Determine the [x, y] coordinate at the center of the cell enclosing the given text.  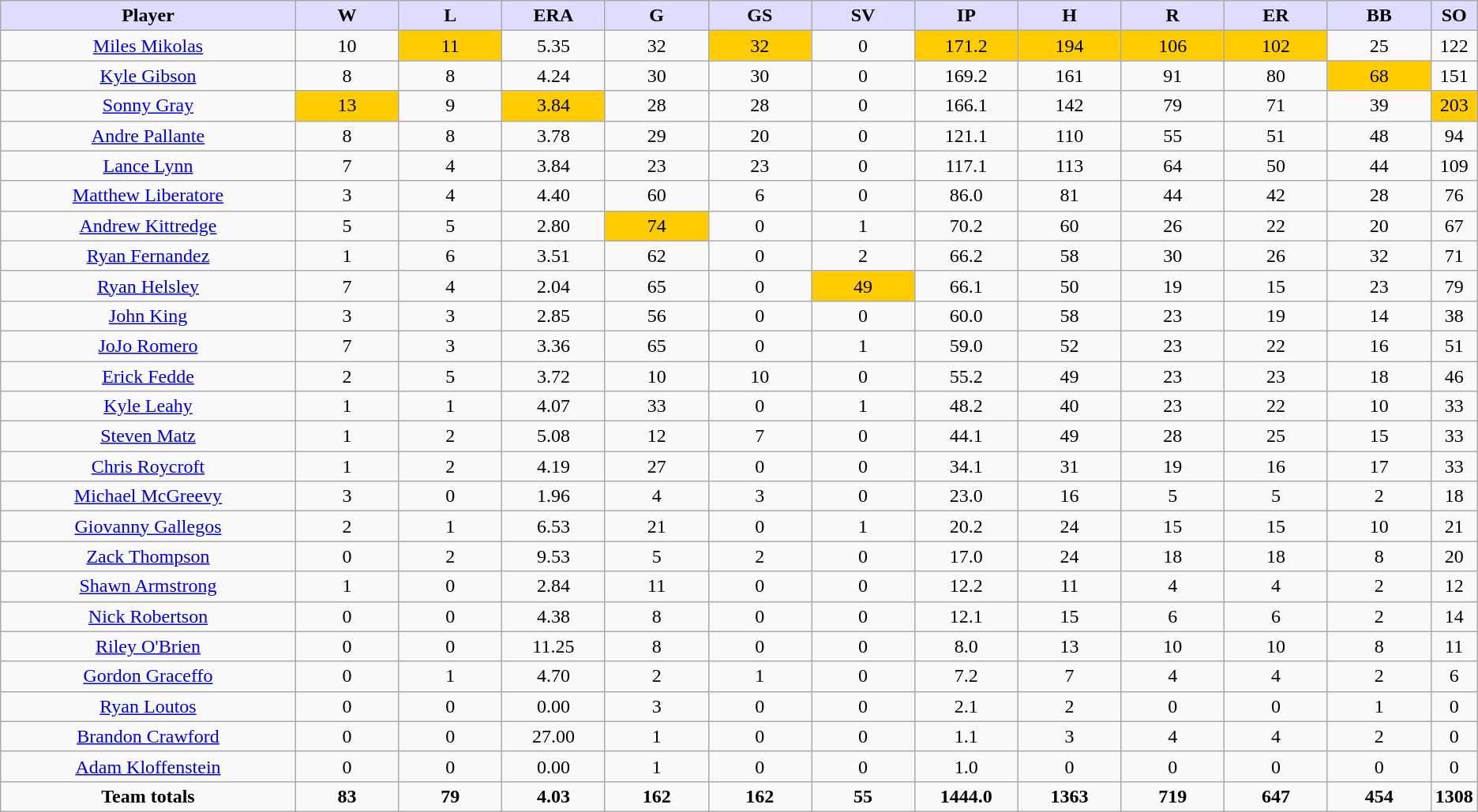
113 [1069, 166]
102 [1276, 46]
2.80 [554, 226]
117.1 [966, 166]
Erick Fedde [148, 376]
7.2 [966, 676]
64 [1173, 166]
151 [1454, 76]
3.72 [554, 376]
48.2 [966, 406]
44.1 [966, 436]
L [450, 16]
Gordon Graceffo [148, 676]
3.78 [554, 136]
27 [657, 466]
194 [1069, 46]
109 [1454, 166]
4.03 [554, 796]
Sonny Gray [148, 106]
Ryan Loutos [148, 706]
6.53 [554, 526]
94 [1454, 136]
80 [1276, 76]
34.1 [966, 466]
106 [1173, 46]
GS [760, 16]
31 [1069, 466]
Team totals [148, 796]
66.1 [966, 286]
H [1069, 16]
IP [966, 16]
203 [1454, 106]
4.19 [554, 466]
1.0 [966, 766]
719 [1173, 796]
121.1 [966, 136]
166.1 [966, 106]
27.00 [554, 736]
8.0 [966, 646]
91 [1173, 76]
11.25 [554, 646]
Lance Lynn [148, 166]
62 [657, 256]
12.2 [966, 586]
Andrew Kittredge [148, 226]
3.51 [554, 256]
1363 [1069, 796]
1444.0 [966, 796]
5.08 [554, 436]
20.2 [966, 526]
66.2 [966, 256]
70.2 [966, 226]
2.1 [966, 706]
ERA [554, 16]
4.07 [554, 406]
1.1 [966, 736]
5.35 [554, 46]
Kyle Leahy [148, 406]
John King [148, 316]
55.2 [966, 376]
Kyle Gibson [148, 76]
171.2 [966, 46]
56 [657, 316]
17.0 [966, 556]
G [657, 16]
76 [1454, 196]
4.24 [554, 76]
Player [148, 16]
4.40 [554, 196]
17 [1379, 466]
Michael McGreevy [148, 496]
74 [657, 226]
647 [1276, 796]
Zack Thompson [148, 556]
142 [1069, 106]
1308 [1454, 796]
Andre Pallante [148, 136]
Chris Roycroft [148, 466]
39 [1379, 106]
2.84 [554, 586]
23.0 [966, 496]
110 [1069, 136]
42 [1276, 196]
83 [347, 796]
67 [1454, 226]
Riley O'Brien [148, 646]
BB [1379, 16]
2.04 [554, 286]
38 [1454, 316]
Adam Kloffenstein [148, 766]
W [347, 16]
SO [1454, 16]
Shawn Armstrong [148, 586]
86.0 [966, 196]
81 [1069, 196]
Nick Robertson [148, 616]
ER [1276, 16]
122 [1454, 46]
40 [1069, 406]
9.53 [554, 556]
3.36 [554, 346]
Ryan Fernandez [148, 256]
46 [1454, 376]
Ryan Helsley [148, 286]
4.38 [554, 616]
JoJo Romero [148, 346]
Giovanny Gallegos [148, 526]
59.0 [966, 346]
9 [450, 106]
161 [1069, 76]
52 [1069, 346]
454 [1379, 796]
48 [1379, 136]
R [1173, 16]
1.96 [554, 496]
68 [1379, 76]
Brandon Crawford [148, 736]
60.0 [966, 316]
Steven Matz [148, 436]
12.1 [966, 616]
4.70 [554, 676]
Matthew Liberatore [148, 196]
Miles Mikolas [148, 46]
SV [864, 16]
2.85 [554, 316]
169.2 [966, 76]
29 [657, 136]
